Output the [x, y] coordinate of the center of the cell containing the given text.  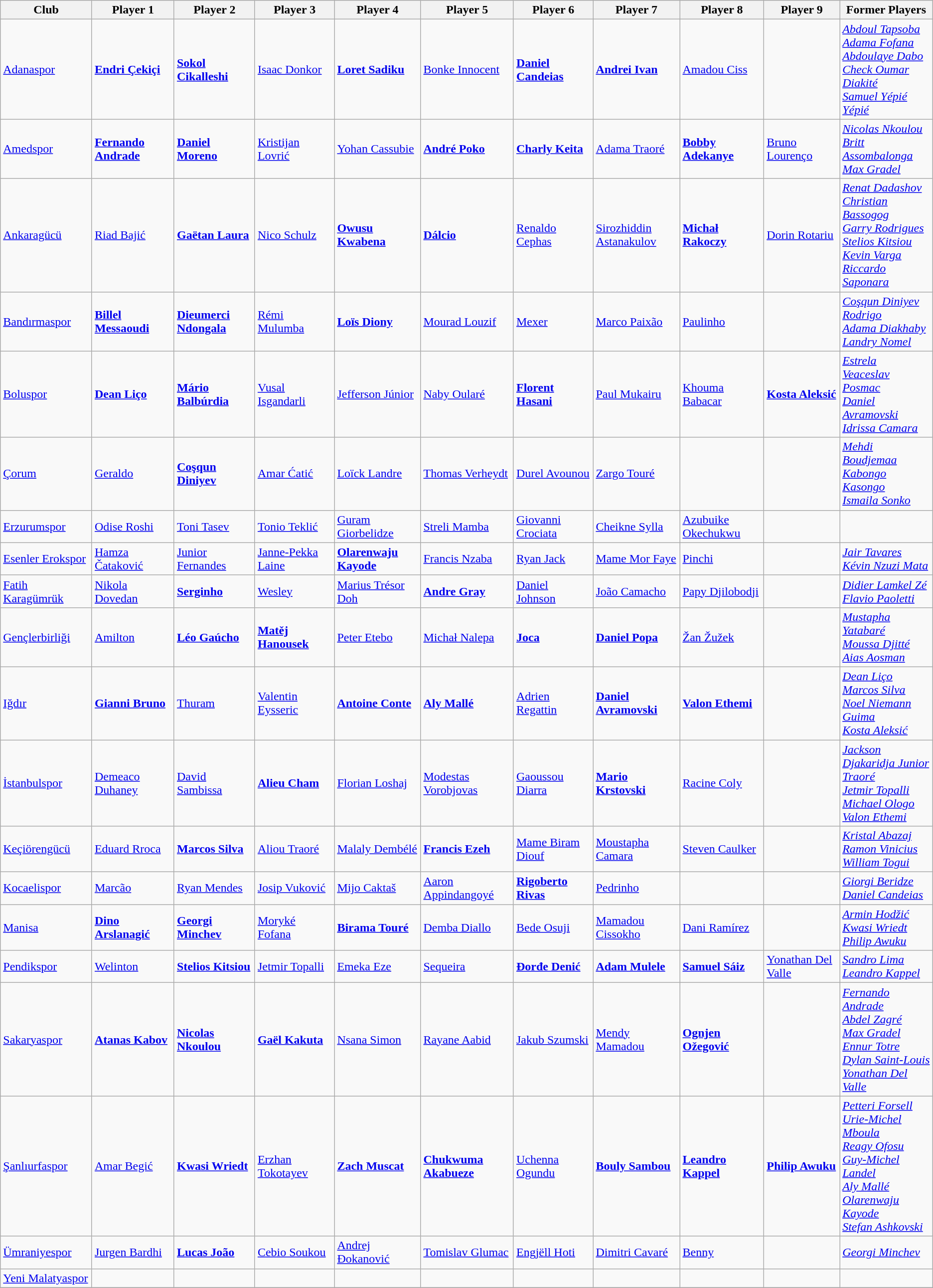
Adama Traoré [636, 149]
Renaldo Cephas [553, 235]
Bruno Lourenço [802, 149]
Michał Nalepa [467, 637]
Serginho [214, 591]
Mamadou Cissokho [636, 927]
Nsana Simon [378, 1039]
Loret Sadiku [378, 69]
Sequeira [467, 966]
Armin Hodžić Kwasi Wriedt Philip Awuku [886, 927]
Odise Roshi [133, 527]
Modestas Vorobjovas [467, 783]
Fernando Andrade [133, 149]
Matěj Hanousek [294, 637]
André Poko [467, 149]
Josip Vuković [294, 889]
Thuram [214, 703]
Player 5 [467, 10]
Amar Ćatić [294, 474]
Birama Touré [378, 927]
Estrela Veaceslav Posmac Daniel Avramovski Idrissa Camara [886, 394]
Yeni Malatyaspor [46, 1278]
Antoine Conte [378, 703]
Marco Paixão [636, 321]
Boluspor [46, 394]
Florian Loshaj [378, 783]
Daniel Johnson [553, 591]
Rémi Mulumba [294, 321]
Francis Ezeh [467, 849]
Nikola Dovedan [133, 591]
Daniel Avramovski [636, 703]
Moryké Fofana [294, 927]
Jurgen Bardhi [133, 1253]
Loïs Diony [378, 321]
Tomislav Glumac [467, 1253]
Dean Liço Marcos Silva Noel Niemann Guima Kosta Aleksić [886, 703]
Player 7 [636, 10]
David Sambissa [214, 783]
Mário Balbúrdia [214, 394]
Kosta Aleksić [802, 394]
Joca [553, 637]
Gaël Kakuta [294, 1039]
Pendikspor [46, 966]
Nico Schulz [294, 235]
João Camacho [636, 591]
Amilton [133, 637]
Mario Krstovski [636, 783]
Benny [722, 1253]
Zargo Touré [636, 474]
Giorgi Beridze Daniel Candeias [886, 889]
Dimitri Cavaré [636, 1253]
Dean Liço [133, 394]
Ümraniyespor [46, 1253]
Khouma Babacar [722, 394]
Jetmir Topalli [294, 966]
Bobby Adekanye [722, 149]
Hamza Čataković [133, 558]
Sakaryaspor [46, 1039]
Çorum [46, 474]
Adrien Regattin [553, 703]
Jair Tavares Kévin Nzuzi Mata [886, 558]
Aly Mallé [467, 703]
Dino Arslanagić [133, 927]
Kwasi Wriedt [214, 1166]
Tonio Teklić [294, 527]
Riad Bajić [133, 235]
Engjëll Hoti [553, 1253]
Andrej Đokanović [378, 1253]
Sandro Lima Leandro Kappel [886, 966]
Žan Žužek [722, 637]
Atanas Kabov [133, 1039]
Daniel Popa [636, 637]
Nicolas Nkoulou [214, 1039]
Mame Mor Faye [636, 558]
Durel Avounou [553, 474]
Erzurumspor [46, 527]
Ryan Jack [553, 558]
Ryan Mendes [214, 889]
Gaoussou Diarra [553, 783]
Daniel Moreno [214, 149]
Vusal Isgandarli [294, 394]
Zach Muscat [378, 1166]
Aliou Traoré [294, 849]
Janne-Pekka Laine [294, 558]
Alieu Cham [294, 783]
Leandro Kappel [722, 1166]
Guram Giorbelidze [378, 527]
Manisa [46, 927]
Geraldo [133, 474]
Adanaspor [46, 69]
Florent Hasani [553, 394]
Andre Gray [467, 591]
Player 2 [214, 10]
Wesley [294, 591]
Gianni Bruno [133, 703]
Daniel Candeias [553, 69]
Endri Çekiçi [133, 69]
Kristijan Lovrić [294, 149]
Rigoberto Rivas [553, 889]
Billel Messaoudi [133, 321]
Player 4 [378, 10]
Dorin Rotariu [802, 235]
Coşqun Diniyev [214, 474]
Dálcio [467, 235]
Stelios Kitsiou [214, 966]
Marcão [133, 889]
Emeka Eze [378, 966]
Bouly Sambou [636, 1166]
Kocaelispor [46, 889]
Valentin Eysseric [294, 703]
Keçiörengücü [46, 849]
Sokol Cikalleshi [214, 69]
Paul Mukairu [636, 394]
Renat Dadashov Christian Bassogog Garry Rodrigues Stelios Kitsiou Kevin Varga Riccardo Saponara [886, 235]
Abdoul Tapsoba Adama Fofana Abdoulaye Dabo Check Oumar Diakité Samuel Yépié Yépié [886, 69]
Welinton [133, 966]
Thomas Verheydt [467, 474]
Jefferson Júnior [378, 394]
Isaac Donkor [294, 69]
Nicolas Nkoulou Britt Assombalonga Max Gradel [886, 149]
İstanbulspor [46, 783]
Esenler Erokspor [46, 558]
Mexer [553, 321]
Gençlerbirliği [46, 637]
Giovanni Crociata [553, 527]
Naby Oularé [467, 394]
Pedrinho [636, 889]
Iğdır [46, 703]
Yonathan Del Valle [802, 966]
Mustapha Yatabaré Moussa Djitté Aias Aosman [886, 637]
Paulinho [722, 321]
Marcos Silva [214, 849]
Rayane Aabid [467, 1039]
Azubuike Okechukwu [722, 527]
Mame Biram Diouf [553, 849]
Papy Djilobodji [722, 591]
Amadou Ciss [722, 69]
Dieumerci Ndongala [214, 321]
Toni Tasev [214, 527]
Demba Diallo [467, 927]
Jackson Djakaridja Junior Traoré Jetmir Topalli Michael Ologo Valon Ethemi [886, 783]
Pinchi [722, 558]
Michał Rakoczy [722, 235]
Player 1 [133, 10]
Loïck Landre [378, 474]
Andrei Ivan [636, 69]
Kristal Abazaj Ramon Vinicius William Togui [886, 849]
Racine Coly [722, 783]
Gaëtan Laura [214, 235]
Sirozhiddin Astanakulov [636, 235]
Mijo Caktaš [378, 889]
Erzhan Tokotayev [294, 1166]
Mehdi Boudjemaa Kabongo Kasongo Ismaila Sonko [886, 474]
Fatih Karagümrük [46, 591]
Player 6 [553, 10]
Uchenna Ogundu [553, 1166]
Junior Fernandes [214, 558]
Yohan Cassubie [378, 149]
Mourad Louzif [467, 321]
Eduard Rroca [133, 849]
Cebio Soukou [294, 1253]
Player 8 [722, 10]
Lucas João [214, 1253]
Peter Etebo [378, 637]
Aaron Appindangoyé [467, 889]
Đorđe Denić [553, 966]
Bede Osuji [553, 927]
Cheikne Sylla [636, 527]
Olarenwaju Kayode [378, 558]
Ankaragücü [46, 235]
Fernando Andrade Abdel Zagré Max Gradel Ennur Totre Dylan Saint-Louis Yonathan Del Valle [886, 1039]
Valon Ethemi [722, 703]
Amar Begić [133, 1166]
Samuel Sáiz [722, 966]
Ognjen Ožegović [722, 1039]
Bandırmaspor [46, 321]
Streli Mamba [467, 527]
Petteri Forsell Urie-Michel Mboula Reagy Ofosu Guy-Michel Landel Aly Mallé Olarenwaju Kayode Stefan Ashkovski [886, 1166]
Malaly Dembélé [378, 849]
Léo Gaúcho [214, 637]
Şanlıurfaspor [46, 1166]
Chukwuma Akabueze [467, 1166]
Steven Caulker [722, 849]
Dani Ramírez [722, 927]
Mendy Mamadou [636, 1039]
Former Players [886, 10]
Charly Keita [553, 149]
Bonke Innocent [467, 69]
Francis Nzaba [467, 558]
Amedspor [46, 149]
Jakub Szumski [553, 1039]
Adam Mulele [636, 966]
Coşqun Diniyev Rodrigo Adama Diakhaby Landry Nomel [886, 321]
Player 3 [294, 10]
Owusu Kwabena [378, 235]
Moustapha Camara [636, 849]
Player 9 [802, 10]
Club [46, 10]
Didier Lamkel Zé Flavio Paoletti [886, 591]
Demeaco Duhaney [133, 783]
Philip Awuku [802, 1166]
Marius Trésor Doh [378, 591]
